Determine the (X, Y) coordinate at the center of the cell enclosing the given text.  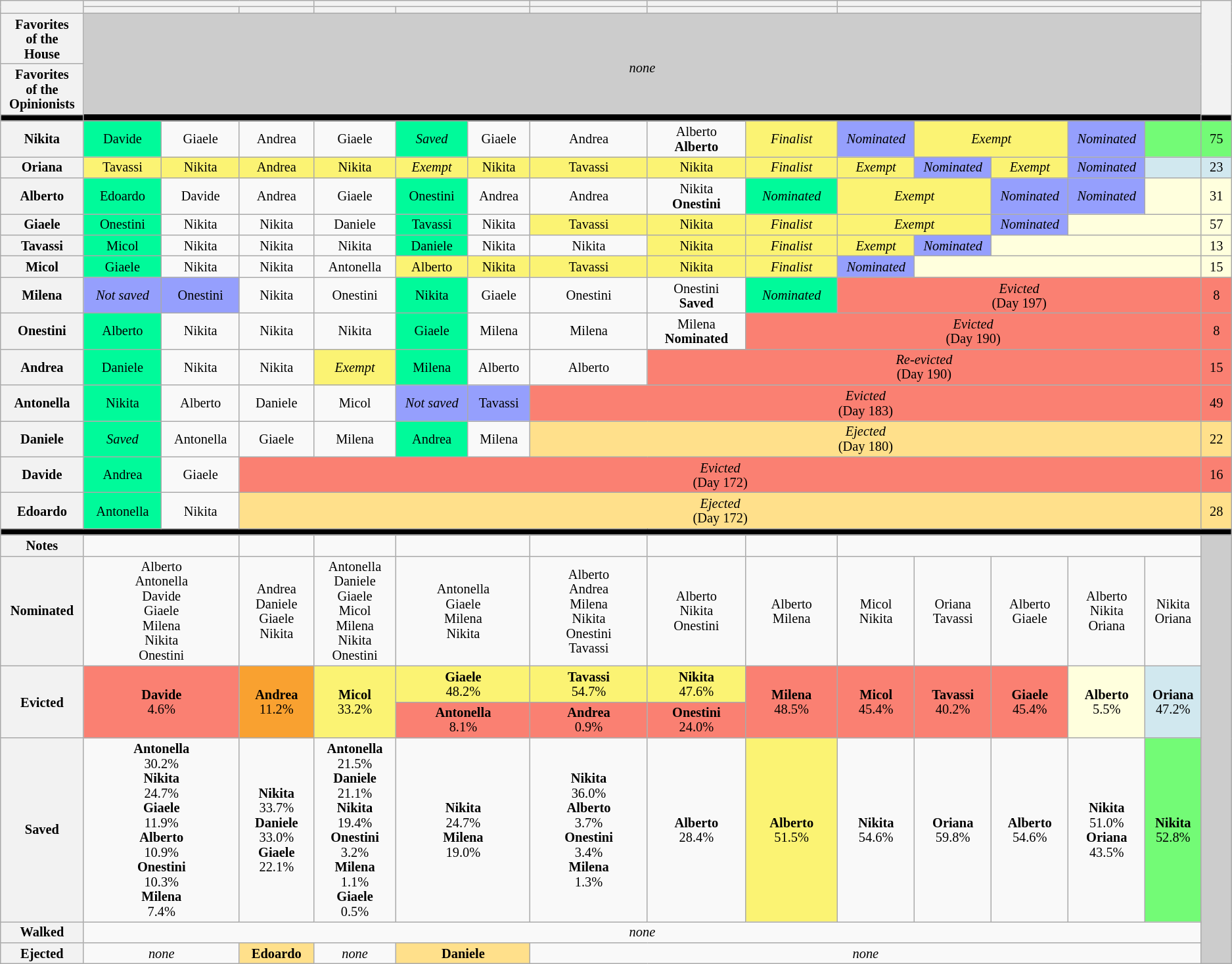
Evicted(Day 197) (1020, 296)
Nikita24.7%Milena19.0% (463, 829)
Nikita36.0%Alberto3.7%Onestini3.4%Milena1.3% (589, 829)
22 (1217, 439)
Evicted(Day 190) (974, 331)
23 (1217, 167)
31 (1217, 196)
Antonella30.2%Nikita24.7%Giaele11.9%Alberto10.9%Onestini10.3%Milena7.4% (162, 829)
Notes (42, 545)
AlbertoGiaele (1030, 611)
Alberto28.4% (696, 829)
NikitaOnestini (696, 196)
Antonella8.1% (463, 720)
Onestini24.0% (696, 720)
Micol33.2% (355, 702)
Ejected(Day 172) (720, 511)
OrianaTavassi (953, 611)
Re-evicted(Day 190) (924, 367)
AlbertoAlberto (696, 139)
AlbertoAndreaMilenaNikitaOnestiniTavassi (589, 611)
Oriana59.8% (953, 829)
Nikita47.6% (696, 683)
Giaele45.4% (1030, 702)
57 (1217, 224)
49 (1217, 403)
AlbertoAntonellaDavideGiaeleMilenaNikitaOnestini (162, 611)
Davide4.6% (162, 702)
16 (1217, 474)
Andrea11.2% (276, 702)
75 (1217, 139)
Antonella21.5%Daniele21.1%Nikita19.4%Onestini3.2%Milena1.1%Giaele0.5% (355, 829)
Evicted(Day 183) (866, 403)
Oriana (42, 167)
AlbertoMilena (792, 611)
AndreaDanieleGiaeleNikita (276, 611)
Favoritesof theHouse (42, 38)
28 (1217, 511)
Evicted (42, 702)
Alberto51.5% (792, 829)
MicolNikita (877, 611)
Tavassi54.7% (589, 683)
Nikita54.6% (877, 829)
Alberto5.5% (1107, 702)
Ejected(Day 180) (866, 439)
NikitaOriana (1174, 611)
OnestiniSaved (696, 296)
Ejected (42, 953)
Milena48.5% (792, 702)
Nikita33.7%Daniele33.0%Giaele22.1% (276, 829)
MilenaNominated (696, 331)
Walked (42, 932)
AlbertoNikitaOnestini (696, 611)
AntonellaGiaeleMilenaNikita (463, 611)
Giaele48.2% (463, 683)
Alberto54.6% (1030, 829)
Nikita52.8% (1174, 829)
Tavassi40.2% (953, 702)
Andrea0.9% (589, 720)
Favoritesof theOpinionists (42, 89)
Oriana47.2% (1174, 702)
AlbertoNikitaOriana (1107, 611)
Micol45.4% (877, 702)
Evicted(Day 172) (720, 474)
Nikita51.0%Oriana43.5% (1107, 829)
13 (1217, 245)
AntonellaDanieleGiaeleMicolMilenaNikitaOnestini (355, 611)
